Identify which cell holds the provided text, then report its (X, Y) central coordinate. 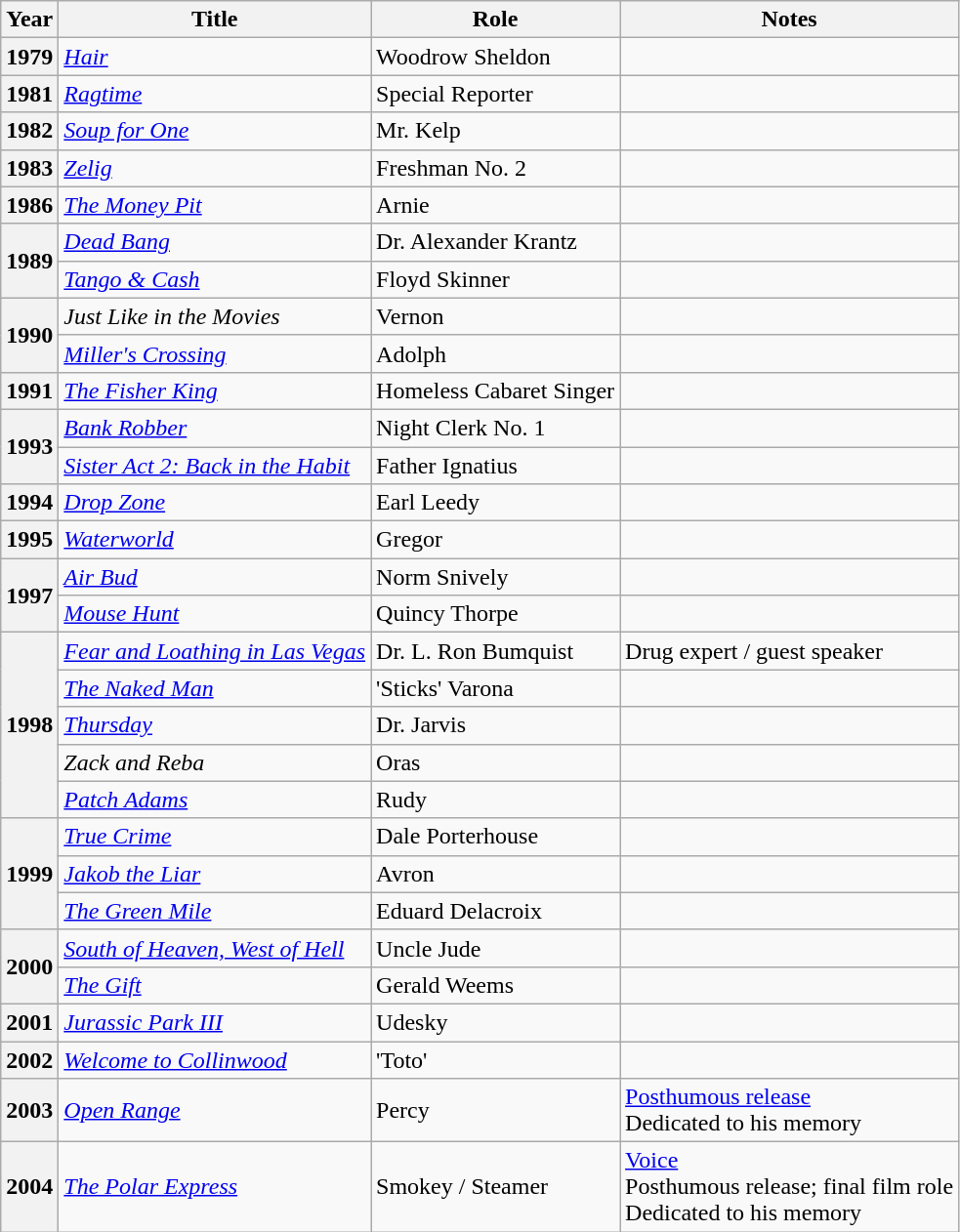
Miller's Crossing (215, 353)
Floyd Skinner (496, 279)
South of Heaven, West of Hell (215, 948)
Just Like in the Movies (215, 316)
Dr. Jarvis (496, 725)
1995 (29, 540)
Rudy (496, 800)
Hair (215, 57)
Father Ignatius (496, 466)
1998 (29, 725)
2001 (29, 1022)
Percy (496, 1111)
Gerald Weems (496, 985)
Earl Leedy (496, 503)
Oras (496, 762)
2000 (29, 966)
The Naked Man (215, 688)
Arnie (496, 205)
Sister Act 2: Back in the Habit (215, 466)
Eduard Delacroix (496, 911)
Freshman No. 2 (496, 168)
Patch Adams (215, 800)
The Green Mile (215, 911)
2003 (29, 1111)
Vernon (496, 316)
Norm Snively (496, 577)
Smokey / Steamer (496, 1187)
Year (29, 20)
Homeless Cabaret Singer (496, 390)
Mr. Kelp (496, 131)
1989 (29, 261)
1997 (29, 595)
Dr. Alexander Krantz (496, 242)
The Money Pit (215, 205)
True Crime (215, 837)
Waterworld (215, 540)
Title (215, 20)
Dr. L. Ron Bumquist (496, 651)
1983 (29, 168)
Night Clerk No. 1 (496, 428)
Dale Porterhouse (496, 837)
Ragtime (215, 94)
The Gift (215, 985)
1999 (29, 874)
Open Range (215, 1111)
VoicePosthumous release; final film roleDedicated to his memory (789, 1187)
1994 (29, 503)
Jurassic Park III (215, 1022)
Welcome to Collinwood (215, 1059)
1990 (29, 335)
2004 (29, 1187)
Jakob the Liar (215, 874)
Dead Bang (215, 242)
Drop Zone (215, 503)
1979 (29, 57)
Drug expert / guest speaker (789, 651)
1993 (29, 446)
Mouse Hunt (215, 614)
Udesky (496, 1022)
The Polar Express (215, 1187)
Zack and Reba (215, 762)
Soup for One (215, 131)
Uncle Jude (496, 948)
Bank Robber (215, 428)
2002 (29, 1059)
1981 (29, 94)
Woodrow Sheldon (496, 57)
'Toto' (496, 1059)
Notes (789, 20)
Air Bud (215, 577)
Adolph (496, 353)
Special Reporter (496, 94)
Tango & Cash (215, 279)
Avron (496, 874)
1991 (29, 390)
1982 (29, 131)
The Fisher King (215, 390)
Thursday (215, 725)
'Sticks' Varona (496, 688)
1986 (29, 205)
Fear and Loathing in Las Vegas (215, 651)
Role (496, 20)
Quincy Thorpe (496, 614)
Gregor (496, 540)
Posthumous releaseDedicated to his memory (789, 1111)
Zelig (215, 168)
